Search for the cell housing the specified text and yield its (x, y) center coordinate. 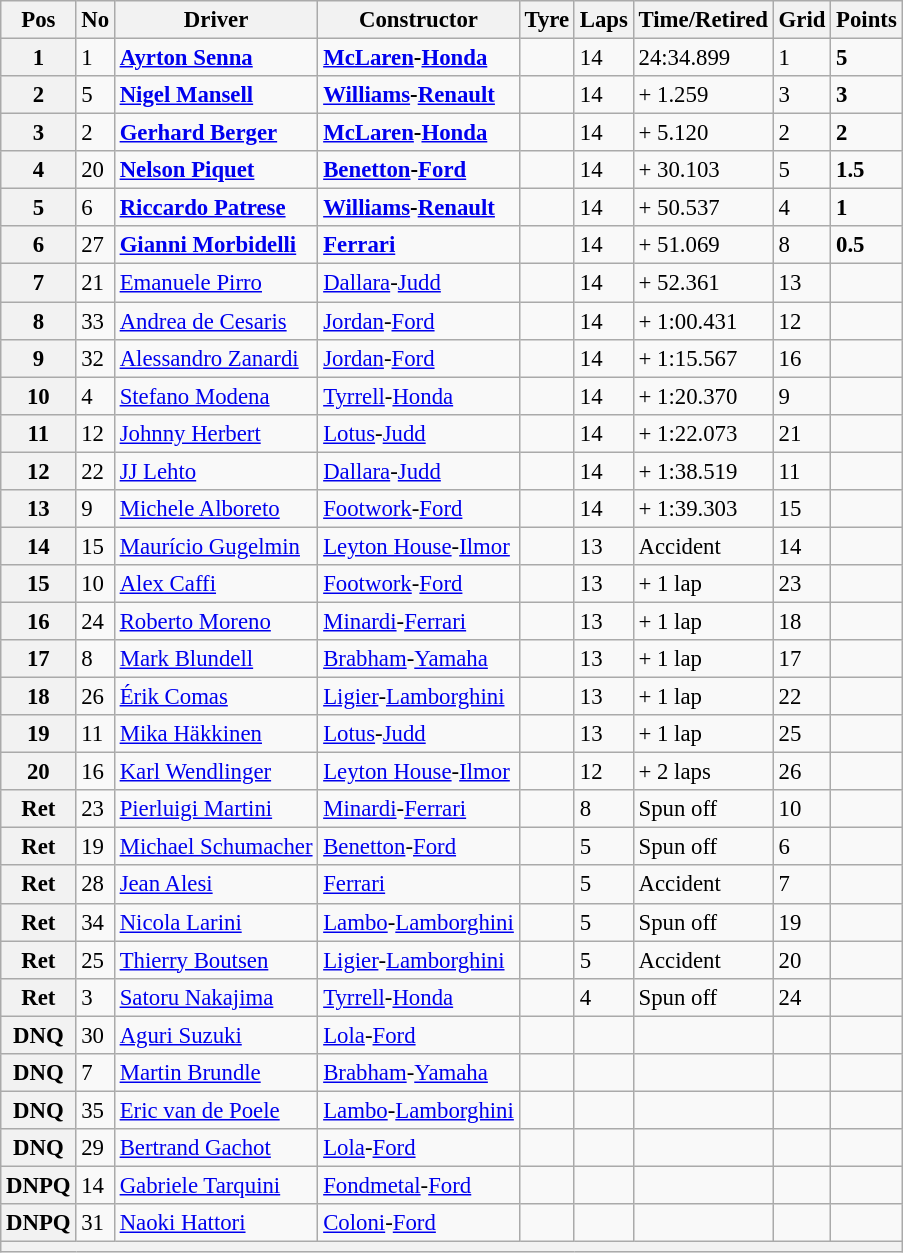
Érik Comas (216, 697)
Gabriele Tarquini (216, 1185)
Eric van de Poele (216, 1110)
Michele Alboreto (216, 509)
+ 1:15.567 (703, 358)
+ 1:20.370 (703, 396)
Nicola Larini (216, 922)
+ 2 laps (703, 772)
+ 5.120 (703, 133)
Pos (38, 20)
Martin Brundle (216, 1073)
Bertrand Gachot (216, 1148)
Fondmetal-Ford (418, 1185)
Mark Blundell (216, 659)
+ 1:38.519 (703, 471)
Thierry Boutsen (216, 960)
35 (95, 1110)
1.5 (866, 170)
Grid (802, 20)
Maurício Gugelmin (216, 546)
28 (95, 885)
Jean Alesi (216, 885)
No (95, 20)
Emanuele Pirro (216, 283)
Nelson Piquet (216, 170)
Stefano Modena (216, 396)
Aguri Suzuki (216, 1035)
+ 1.259 (703, 95)
+ 1:39.303 (703, 509)
Pierluigi Martini (216, 809)
Mika Häkkinen (216, 734)
Michael Schumacher (216, 847)
Tyre (546, 20)
Driver (216, 20)
Constructor (418, 20)
24:34.899 (703, 58)
Gianni Morbidelli (216, 245)
Time/Retired (703, 20)
29 (95, 1148)
JJ Lehto (216, 471)
Satoru Nakajima (216, 997)
Gerhard Berger (216, 133)
+ 1:22.073 (703, 433)
Riccardo Patrese (216, 208)
+ 1:00.431 (703, 321)
Andrea de Cesaris (216, 321)
Coloni-Ford (418, 1223)
+ 52.361 (703, 283)
Alex Caffi (216, 584)
Johnny Herbert (216, 433)
+ 50.537 (703, 208)
Nigel Mansell (216, 95)
Alessandro Zanardi (216, 358)
27 (95, 245)
30 (95, 1035)
34 (95, 922)
Naoki Hattori (216, 1223)
Laps (604, 20)
Roberto Moreno (216, 621)
31 (95, 1223)
+ 30.103 (703, 170)
Ayrton Senna (216, 58)
+ 51.069 (703, 245)
0.5 (866, 245)
Points (866, 20)
32 (95, 358)
33 (95, 321)
Karl Wendlinger (216, 772)
